From the cell containing the given text, extract its center point as [x, y] coordinate. 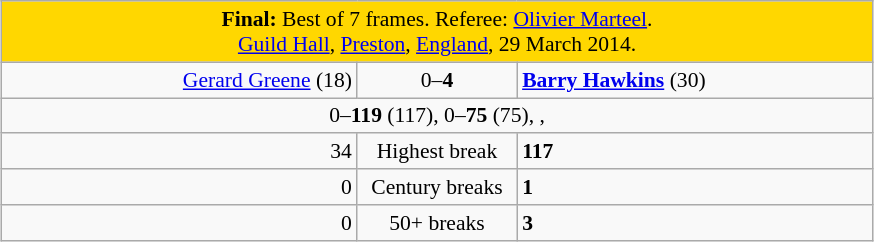
117 [694, 152]
Highest break [437, 152]
1 [694, 187]
Barry Hawkins (30) [694, 80]
50+ breaks [437, 223]
Century breaks [437, 187]
Final: Best of 7 frames. Referee: Olivier Marteel.Guild Hall, Preston, England, 29 March 2014. [437, 32]
34 [180, 152]
Gerard Greene (18) [180, 80]
0–119 (117), 0–75 (75), , [437, 116]
3 [694, 223]
0–4 [437, 80]
